Capture the cell that displays the provided text and extract its (x, y) central coordinate. 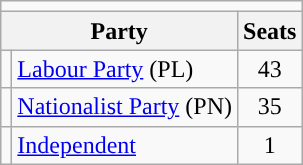
Labour Party (PL) (125, 69)
Seats (270, 31)
Party (120, 31)
35 (270, 107)
1 (270, 145)
Independent (125, 145)
43 (270, 69)
Nationalist Party (PN) (125, 107)
